Capture the cell that displays the provided text and extract its (x, y) central coordinate. 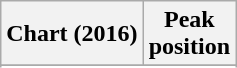
Peakposition (189, 34)
Chart (2016) (72, 34)
